Return [X, Y] of the center of cell containing provided text 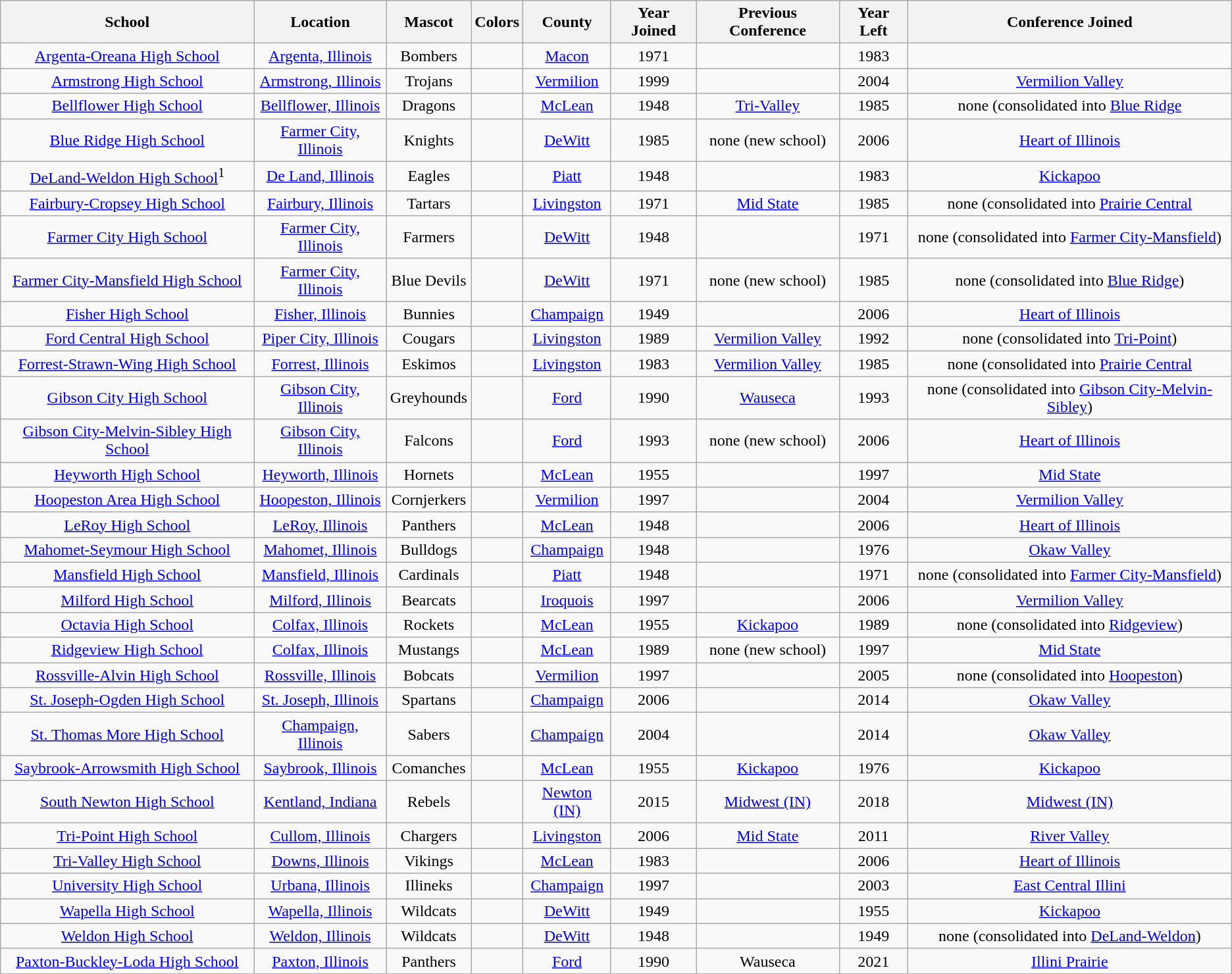
University High School [128, 886]
Spartans [428, 700]
Milford High School [128, 600]
Kentland, Indiana [321, 802]
Macon [567, 56]
LeRoy, Illinois [321, 525]
Forrest, Illinois [321, 364]
Newton (IN) [567, 802]
Milford, Illinois [321, 600]
2011 [873, 836]
Trojans [428, 81]
none (consolidated into Tri-Point) [1069, 339]
Tri-Valley High School [128, 861]
Conference Joined [1069, 22]
1992 [873, 339]
School [128, 22]
1999 [653, 81]
Cullom, Illinois [321, 836]
South Newton High School [128, 802]
Rossville, Illinois [321, 675]
River Valley [1069, 836]
Piper City, Illinois [321, 339]
Knights [428, 140]
Year Joined [653, 22]
Gibson City High School [128, 397]
Illini Prairie [1069, 961]
Hoopeston Area High School [128, 500]
St. Thomas More High School [128, 734]
Mansfield, Illinois [321, 575]
Year Left [873, 22]
Fairbury-Cropsey High School [128, 203]
Wapella High School [128, 911]
Mascot [428, 22]
Falcons [428, 441]
Fisher, Illinois [321, 314]
Tri-Valley [767, 106]
none (consolidated into DeLand-Weldon) [1069, 936]
Argenta, Illinois [321, 56]
Bunnies [428, 314]
Bearcats [428, 600]
Octavia High School [128, 625]
none (consolidated into Gibson City-Melvin-Sibley) [1069, 397]
Chargers [428, 836]
Hoopeston, Illinois [321, 500]
Armstrong High School [128, 81]
Farmer City High School [128, 237]
Iroquois [567, 600]
Hornets [428, 474]
2018 [873, 802]
Forrest-Strawn-Wing High School [128, 364]
Heyworth, Illinois [321, 474]
none (consolidated into Blue Ridge) [1069, 280]
De Land, Illinois [321, 176]
Wapella, Illinois [321, 911]
Rockets [428, 625]
Fairbury, Illinois [321, 203]
Ford Central High School [128, 339]
Champaign, Illinois [321, 734]
DeLand-Weldon High School1 [128, 176]
Bellflower High School [128, 106]
Farmers [428, 237]
Blue Ridge High School [128, 140]
Illineks [428, 886]
East Central Illini [1069, 886]
none (consolidated into Hoopeston) [1069, 675]
Sabers [428, 734]
Colors [498, 22]
2005 [873, 675]
Tartars [428, 203]
Rossville-Alvin High School [128, 675]
Paxton, Illinois [321, 961]
Argenta-Oreana High School [128, 56]
Eskimos [428, 364]
Dragons [428, 106]
Weldon, Illinois [321, 936]
Bobcats [428, 675]
St. Joseph-Ogden High School [128, 700]
Mahomet, Illinois [321, 550]
St. Joseph, Illinois [321, 700]
Previous Conference [767, 22]
Bellflower, Illinois [321, 106]
Tri-Point High School [128, 836]
Cougars [428, 339]
Paxton-Buckley-Loda High School [128, 961]
Cornjerkers [428, 500]
none (consolidated into Blue Ridge [1069, 106]
Bulldogs [428, 550]
Weldon High School [128, 936]
Heyworth High School [128, 474]
Saybrook, Illinois [321, 768]
Armstrong, Illinois [321, 81]
Downs, Illinois [321, 861]
Saybrook-Arrowsmith High School [128, 768]
Farmer City-Mansfield High School [128, 280]
Ridgeview High School [128, 650]
Cardinals [428, 575]
Greyhounds [428, 397]
Comanches [428, 768]
County [567, 22]
Gibson City-Melvin-Sibley High School [128, 441]
Vikings [428, 861]
2021 [873, 961]
LeRoy High School [128, 525]
Mansfield High School [128, 575]
Location [321, 22]
Rebels [428, 802]
none (consolidated into Ridgeview) [1069, 625]
2003 [873, 886]
Fisher High School [128, 314]
2015 [653, 802]
Eagles [428, 176]
Urbana, Illinois [321, 886]
Mahomet-Seymour High School [128, 550]
Blue Devils [428, 280]
Bombers [428, 56]
Mustangs [428, 650]
